Output the (X, Y) coordinate of the center of the cell containing the given text.  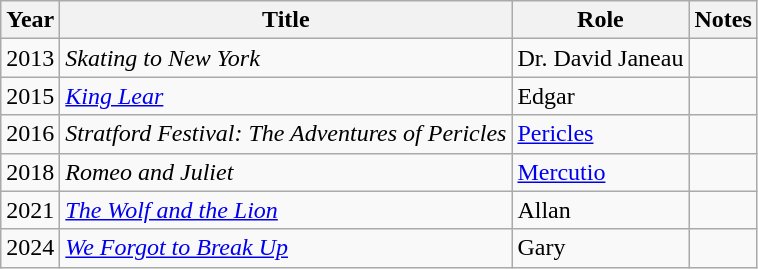
Gary (600, 248)
Title (286, 20)
Stratford Festival: The Adventures of Pericles (286, 134)
Notes (723, 20)
Mercutio (600, 172)
We Forgot to Break Up (286, 248)
Year (30, 20)
King Lear (286, 96)
2016 (30, 134)
Skating to New York (286, 58)
Role (600, 20)
The Wolf and the Lion (286, 210)
2015 (30, 96)
2021 (30, 210)
Romeo and Juliet (286, 172)
2024 (30, 248)
Dr. David Janeau (600, 58)
Edgar (600, 96)
2018 (30, 172)
Allan (600, 210)
2013 (30, 58)
Pericles (600, 134)
